Scan for the cell matching the given text and deliver its [X, Y] coordinate at center. 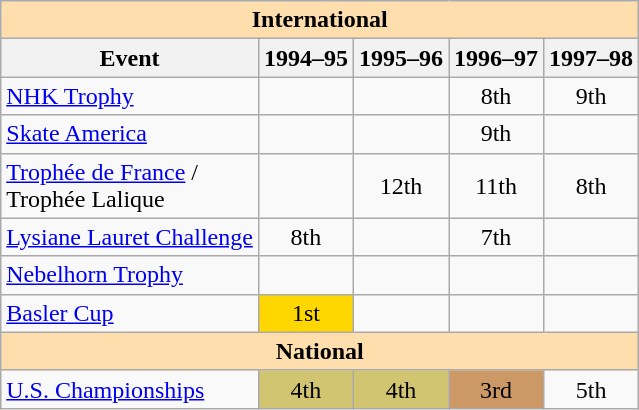
U.S. Championships [130, 389]
1997–98 [592, 58]
1st [306, 313]
12th [400, 186]
Basler Cup [130, 313]
7th [496, 237]
Skate America [130, 134]
Nebelhorn Trophy [130, 275]
NHK Trophy [130, 96]
National [320, 351]
3rd [496, 389]
11th [496, 186]
1996–97 [496, 58]
1994–95 [306, 58]
International [320, 20]
5th [592, 389]
Event [130, 58]
Trophée de France /Trophée Lalique [130, 186]
Lysiane Lauret Challenge [130, 237]
1995–96 [400, 58]
